Locate the cell with the specified text and output its [X, Y] center coordinate. 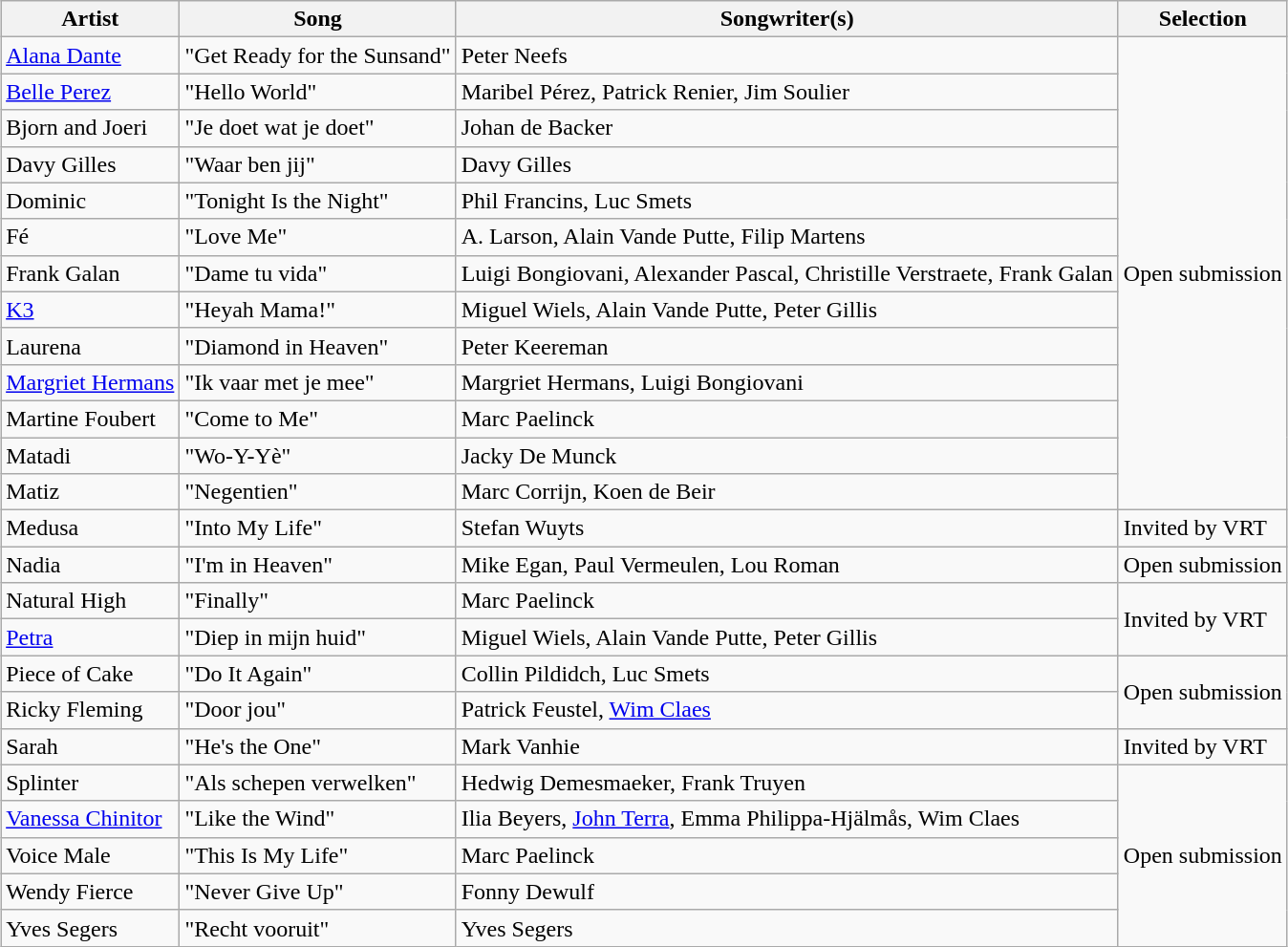
Mark Vanhie [787, 746]
Voice Male [90, 855]
"Waar ben jij" [317, 164]
Patrick Feustel, Wim Claes [787, 710]
Bjorn and Joeri [90, 128]
"Als schepen verwelken" [317, 783]
"Door jou" [317, 710]
"Wo-Y-Yè" [317, 456]
Johan de Backer [787, 128]
Alana Dante [90, 55]
"Like the Wind" [317, 819]
"I'm in Heaven" [317, 565]
Frank Galan [90, 273]
Laurena [90, 346]
"Diep in mijn huid" [317, 637]
"Negentien" [317, 492]
Mike Egan, Paul Vermeulen, Lou Roman [787, 565]
Phil Francins, Luc Smets [787, 201]
Selection [1202, 19]
Medusa [90, 528]
"Come to Me" [317, 419]
Margriet Hermans, Luigi Bongiovani [787, 382]
Ilia Beyers, John Terra, Emma Philippa-Hjälmås, Wim Claes [787, 819]
Wendy Fierce [90, 892]
Songwriter(s) [787, 19]
Maribel Pérez, Patrick Renier, Jim Soulier [787, 92]
K3 [90, 310]
"Heyah Mama!" [317, 310]
"Into My Life" [317, 528]
A. Larson, Alain Vande Putte, Filip Martens [787, 237]
Dominic [90, 201]
Sarah [90, 746]
"Dame tu vida" [317, 273]
Piece of Cake [90, 674]
Margriet Hermans [90, 382]
Stefan Wuyts [787, 528]
"Get Ready for the Sunsand" [317, 55]
Fé [90, 237]
"Finally" [317, 601]
"Ik vaar met je mee" [317, 382]
Song [317, 19]
Fonny Dewulf [787, 892]
Marc Corrijn, Koen de Beir [787, 492]
Peter Neefs [787, 55]
Nadia [90, 565]
Jacky De Munck [787, 456]
"Hello World" [317, 92]
Splinter [90, 783]
Ricky Fleming [90, 710]
"Diamond in Heaven" [317, 346]
"Tonight Is the Night" [317, 201]
Petra [90, 637]
"This Is My Life" [317, 855]
Peter Keereman [787, 346]
"Recht vooruit" [317, 928]
Luigi Bongiovani, Alexander Pascal, Christille Verstraete, Frank Galan [787, 273]
Natural High [90, 601]
Collin Pildidch, Luc Smets [787, 674]
"Never Give Up" [317, 892]
"Do It Again" [317, 674]
"Love Me" [317, 237]
Vanessa Chinitor [90, 819]
Martine Foubert [90, 419]
"He's the One" [317, 746]
"Je doet wat je doet" [317, 128]
Artist [90, 19]
Matiz [90, 492]
Matadi [90, 456]
Belle Perez [90, 92]
Hedwig Demesmaeker, Frank Truyen [787, 783]
